Return the [x, y] coordinate for the center point of the cell that contains the specified text.  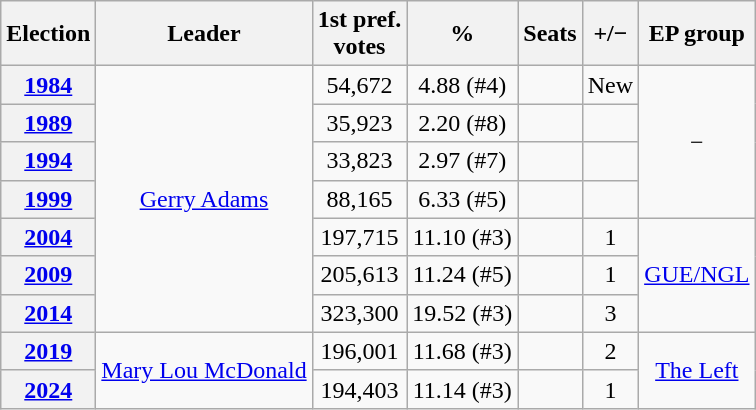
1999 [48, 199]
3 [610, 313]
The Left [697, 370]
2024 [48, 389]
2009 [48, 275]
Mary Lou McDonald [204, 370]
Seats [550, 34]
33,823 [360, 161]
11.68 (#3) [462, 351]
− [697, 142]
35,923 [360, 123]
205,613 [360, 275]
11.24 (#5) [462, 275]
Election [48, 34]
% [462, 34]
Leader [204, 34]
196,001 [360, 351]
2.97 (#7) [462, 161]
+/− [610, 34]
2004 [48, 237]
2.20 (#8) [462, 123]
4.88 (#4) [462, 85]
197,715 [360, 237]
2 [610, 351]
6.33 (#5) [462, 199]
194,403 [360, 389]
323,300 [360, 313]
19.52 (#3) [462, 313]
Gerry Adams [204, 199]
54,672 [360, 85]
1994 [48, 161]
2014 [48, 313]
1st pref. votes [360, 34]
11.10 (#3) [462, 237]
EP group [697, 34]
GUE/NGL [697, 275]
1984 [48, 85]
1989 [48, 123]
11.14 (#3) [462, 389]
2019 [48, 351]
New [610, 85]
88,165 [360, 199]
